Return the [x, y] coordinate for the center point of the cell that contains the specified text.  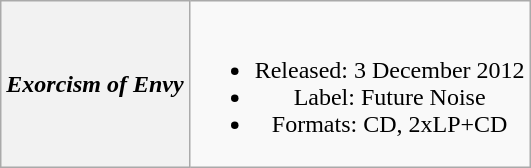
Exorcism of Envy [95, 84]
Released: 3 December 2012Label: Future NoiseFormats: CD, 2xLP+CD [360, 84]
